For the text-containing cell, return its midpoint in (X, Y) coordinate format. 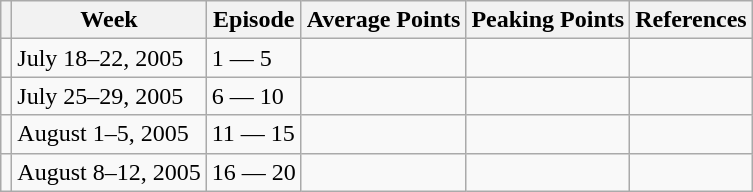
1 — 5 (254, 58)
Average Points (384, 20)
Episode (254, 20)
6 — 10 (254, 96)
Peaking Points (548, 20)
11 — 15 (254, 134)
July 18–22, 2005 (109, 58)
July 25–29, 2005 (109, 96)
August 8–12, 2005 (109, 172)
Week (109, 20)
16 — 20 (254, 172)
August 1–5, 2005 (109, 134)
References (692, 20)
